For the text-containing cell, return its midpoint in (x, y) coordinate format. 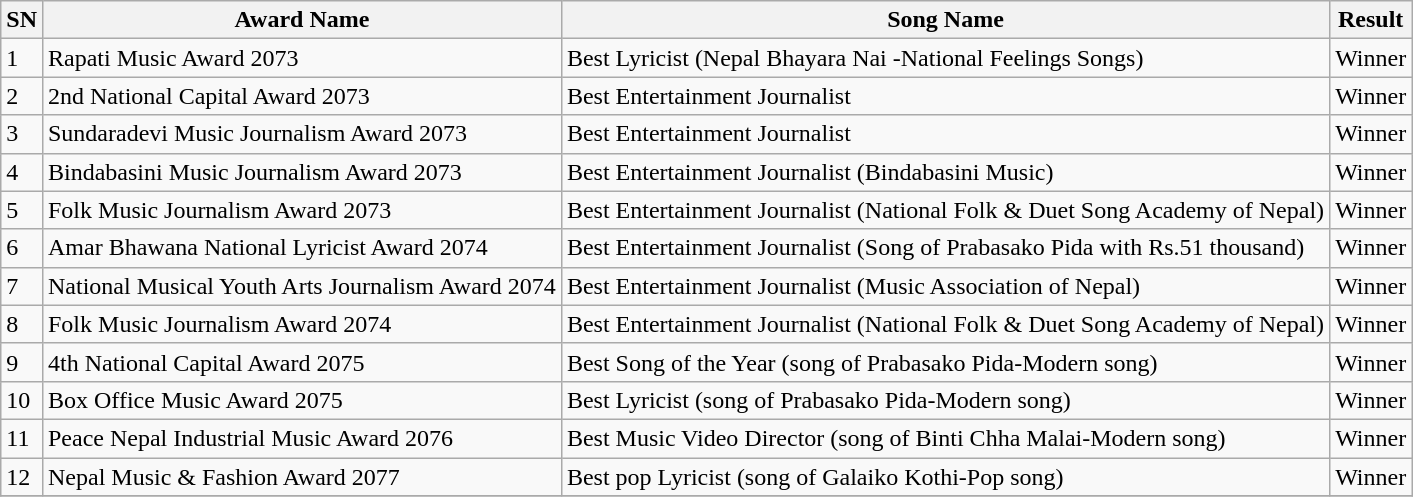
Best Entertainment Journalist (Music Association of Nepal) (945, 286)
Best Entertainment Journalist (Bindabasini Music) (945, 172)
2 (22, 96)
6 (22, 248)
Box Office Music Award 2075 (302, 400)
Amar Bhawana National Lyricist Award 2074 (302, 248)
7 (22, 286)
Best Lyricist (song of Prabasako Pida-Modern song) (945, 400)
Nepal Music & Fashion Award 2077 (302, 477)
4th National Capital Award 2075 (302, 362)
Best pop Lyricist (song of Galaiko Kothi-Pop song) (945, 477)
Best Song of the Year (song of Prabasako Pida-Modern song) (945, 362)
Peace Nepal Industrial Music Award 2076 (302, 438)
10 (22, 400)
5 (22, 210)
Song Name (945, 20)
National Musical Youth Arts Journalism Award 2074 (302, 286)
3 (22, 134)
Award Name (302, 20)
9 (22, 362)
Best Entertainment Journalist (Song of Prabasako Pida with Rs.51 thousand) (945, 248)
Result (1371, 20)
Best Music Video Director (song of Binti Chha Malai-Modern song) (945, 438)
Folk Music Journalism Award 2074 (302, 324)
12 (22, 477)
11 (22, 438)
Rapati Music Award 2073 (302, 58)
Bindabasini Music Journalism Award 2073 (302, 172)
2nd National Capital Award 2073 (302, 96)
SN (22, 20)
4 (22, 172)
Sundaradevi Music Journalism Award 2073 (302, 134)
Best Lyricist (Nepal Bhayara Nai -National Feelings Songs) (945, 58)
Folk Music Journalism Award 2073 (302, 210)
8 (22, 324)
1 (22, 58)
